Output the [X, Y] coordinate of the center of the cell containing the given text.  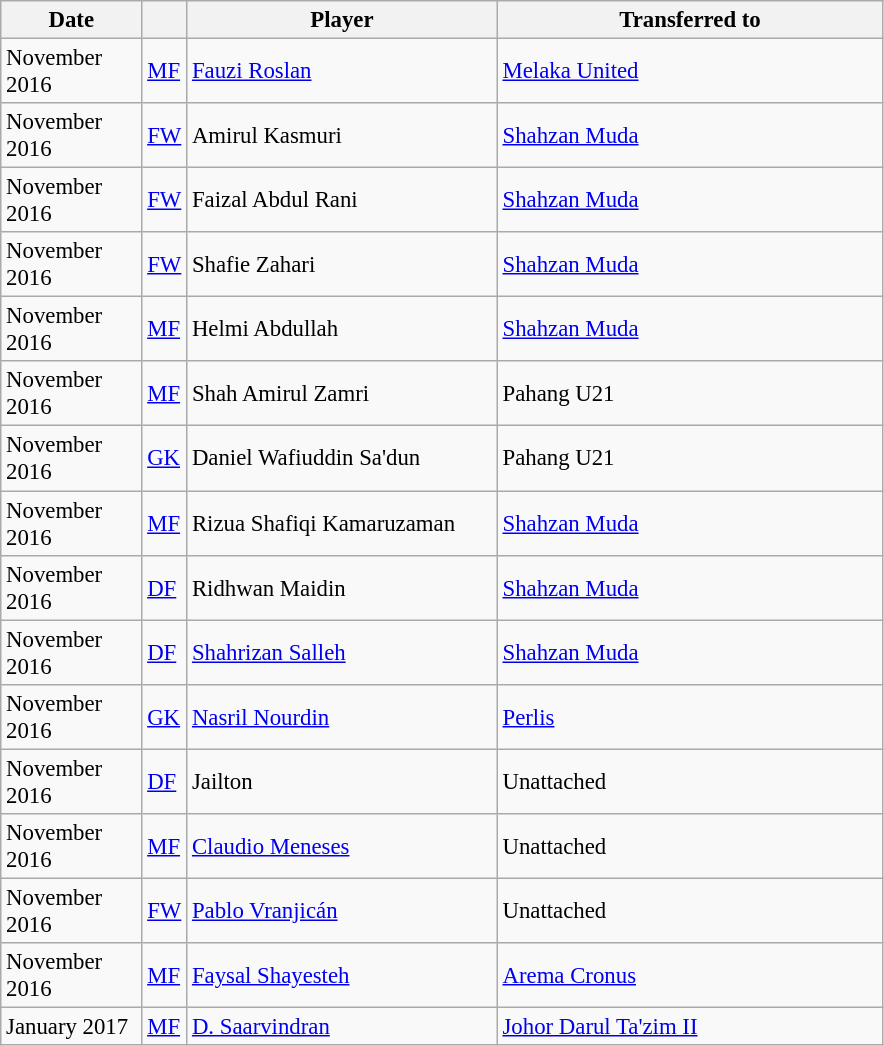
January 2017 [72, 1026]
Shah Amirul Zamri [342, 394]
Date [72, 20]
Faysal Shayesteh [342, 976]
Rizua Shafiqi Kamaruzaman [342, 524]
Claudio Meneses [342, 846]
Pablo Vranjicán [342, 910]
Player [342, 20]
Ridhwan Maidin [342, 588]
Shahrizan Salleh [342, 652]
Transferred to [690, 20]
Arema Cronus [690, 976]
Amirul Kasmuri [342, 136]
Helmi Abdullah [342, 330]
Faizal Abdul Rani [342, 200]
Melaka United [690, 72]
Jailton [342, 782]
D. Saarvindran [342, 1026]
Fauzi Roslan [342, 72]
Johor Darul Ta'zim II [690, 1026]
Perlis [690, 716]
Nasril Nourdin [342, 716]
Daniel Wafiuddin Sa'dun [342, 458]
Shafie Zahari [342, 264]
